Pinpoint the cell where the given text exists, returning its (X, Y) midpoint coordinate. 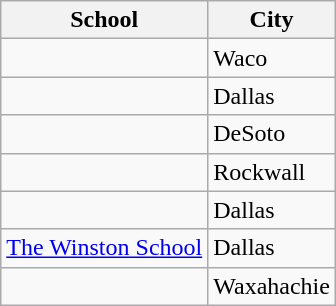
Waxahachie (272, 286)
The Winston School (104, 248)
Waco (272, 58)
Rockwall (272, 172)
School (104, 20)
DeSoto (272, 134)
City (272, 20)
